Search for the cell housing the specified text and yield its [x, y] center coordinate. 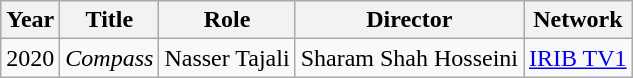
Director [409, 20]
Compass [110, 58]
Role [227, 20]
Year [30, 20]
Nasser Tajali [227, 58]
Network [578, 20]
Title [110, 20]
2020 [30, 58]
Sharam Shah Hosseini [409, 58]
IRIB TV1 [578, 58]
